From the cell containing the given text, extract its center point as [x, y] coordinate. 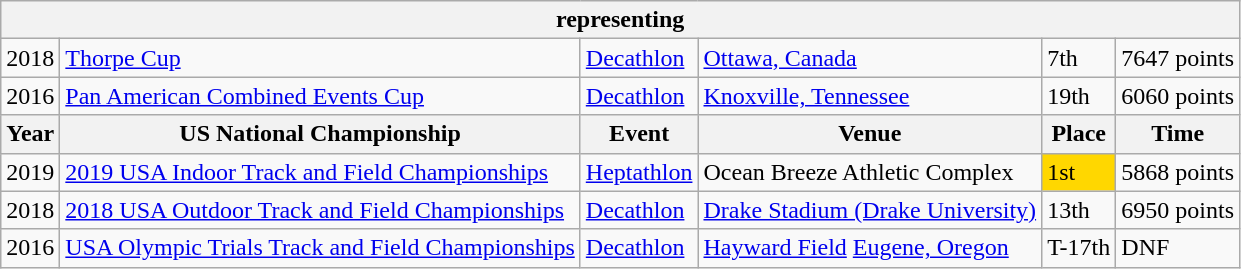
DNF [1178, 248]
Event [639, 134]
USA Olympic Trials Track and Field Championships [320, 248]
7th [1079, 58]
Hayward Field Eugene, Oregon [870, 248]
13th [1079, 210]
19th [1079, 96]
2018 USA Outdoor Track and Field Championships [320, 210]
Heptathlon [639, 172]
US National Championship [320, 134]
Ottawa, Canada [870, 58]
T-17th [1079, 248]
5868 points [1178, 172]
Drake Stadium (Drake University) [870, 210]
Time [1178, 134]
Pan American Combined Events Cup [320, 96]
2019 USA Indoor Track and Field Championships [320, 172]
2019 [30, 172]
1st [1079, 172]
Knoxville, Tennessee [870, 96]
representing [620, 20]
7647 points [1178, 58]
6950 points [1178, 210]
6060 points [1178, 96]
Place [1079, 134]
Ocean Breeze Athletic Complex [870, 172]
Thorpe Cup [320, 58]
Venue [870, 134]
Year [30, 134]
